Pinpoint the cell where the given text exists, returning its [x, y] midpoint coordinate. 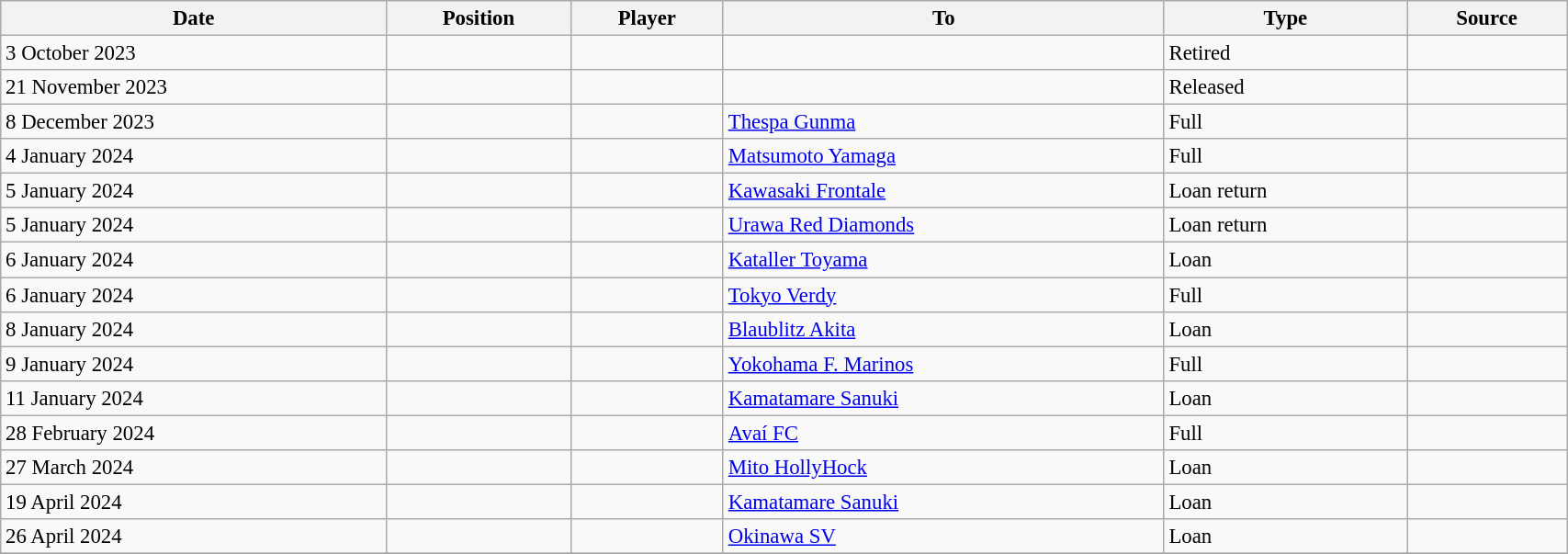
Mito HollyHock [943, 468]
Urawa Red Diamonds [943, 225]
4 January 2024 [194, 156]
Tokyo Verdy [943, 295]
19 April 2024 [194, 502]
3 October 2023 [194, 53]
Thespa Gunma [943, 122]
Retired [1286, 53]
Source [1487, 18]
11 January 2024 [194, 398]
27 March 2024 [194, 468]
Released [1286, 87]
Type [1286, 18]
8 December 2023 [194, 122]
28 February 2024 [194, 433]
Player [647, 18]
9 January 2024 [194, 364]
Position [479, 18]
To [943, 18]
Avaí FC [943, 433]
Date [194, 18]
21 November 2023 [194, 87]
8 January 2024 [194, 329]
Yokohama F. Marinos [943, 364]
26 April 2024 [194, 537]
Kawasaki Frontale [943, 191]
Matsumoto Yamaga [943, 156]
Kataller Toyama [943, 260]
Okinawa SV [943, 537]
Blaublitz Akita [943, 329]
